Output the [X, Y] coordinate of the center of the cell containing the given text.  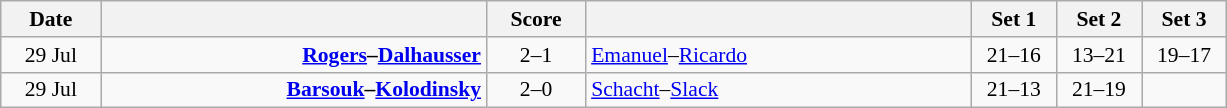
Set 3 [1184, 19]
Score [536, 19]
Rogers–Dalhausser [294, 55]
13–21 [1098, 55]
Set 1 [1014, 19]
2–1 [536, 55]
21–19 [1098, 90]
Schacht–Slack [778, 90]
21–13 [1014, 90]
2–0 [536, 90]
Barsouk–Kolodinsky [294, 90]
Date [51, 19]
21–16 [1014, 55]
Set 2 [1098, 19]
Emanuel–Ricardo [778, 55]
19–17 [1184, 55]
